Scan for the cell matching the given text and deliver its (X, Y) coordinate at center. 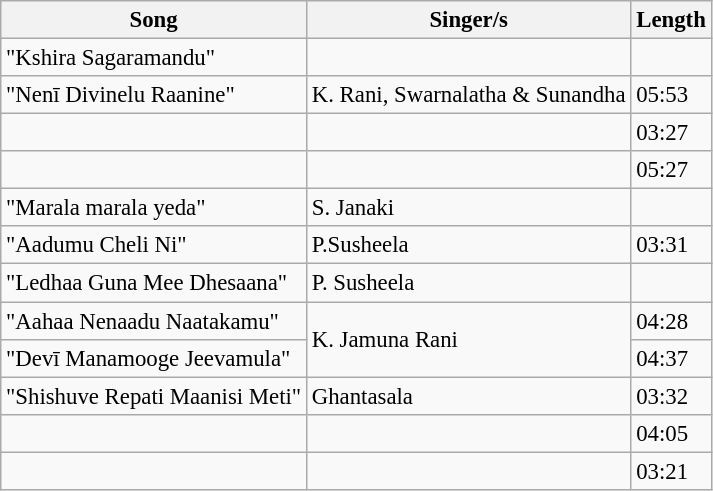
P. Susheela (468, 283)
"Nenī Divinelu Raanine" (154, 95)
"Kshira Sagaramandu" (154, 58)
K. Rani, Swarnalatha & Sunandha (468, 95)
"Devī Manamooge Jeevamula" (154, 358)
04:05 (671, 433)
Song (154, 20)
03:31 (671, 245)
"Shishuve Repati Maanisi Meti" (154, 396)
04:28 (671, 321)
"Aahaa Nenaadu Naatakamu" (154, 321)
P.Susheela (468, 245)
Ghantasala (468, 396)
"Marala marala yeda" (154, 208)
"Aadumu Cheli Ni" (154, 245)
K. Jamuna Rani (468, 340)
Singer/s (468, 20)
05:53 (671, 95)
03:32 (671, 396)
03:21 (671, 471)
"Ledhaa Guna Mee Dhesaana" (154, 283)
04:37 (671, 358)
Length (671, 20)
03:27 (671, 133)
05:27 (671, 170)
S. Janaki (468, 208)
